Capture the cell that displays the provided text and extract its [x, y] central coordinate. 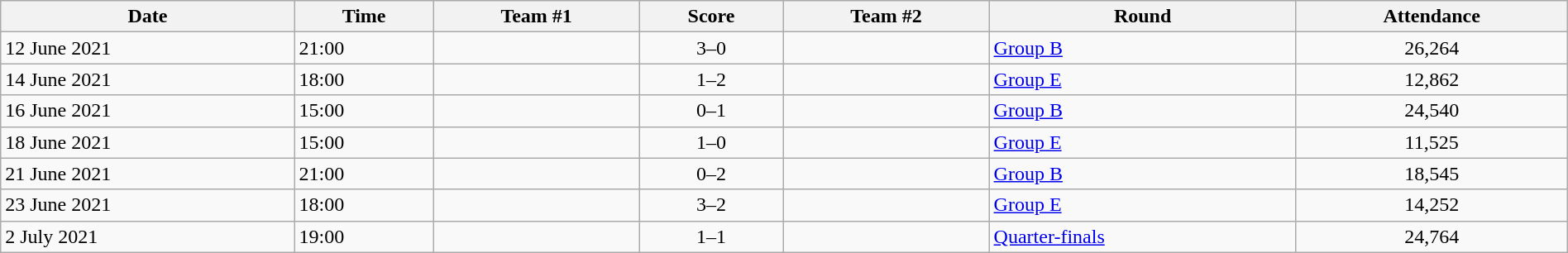
14,252 [1432, 205]
24,540 [1432, 111]
18 June 2021 [147, 142]
2 July 2021 [147, 236]
Round [1143, 17]
Score [711, 17]
Team #1 [536, 17]
24,764 [1432, 236]
Date [147, 17]
14 June 2021 [147, 79]
Time [364, 17]
1–1 [711, 236]
11,525 [1432, 142]
0–2 [711, 174]
26,264 [1432, 48]
18,545 [1432, 174]
12,862 [1432, 79]
3–2 [711, 205]
3–0 [711, 48]
0–1 [711, 111]
16 June 2021 [147, 111]
19:00 [364, 236]
Attendance [1432, 17]
1–2 [711, 79]
21 June 2021 [147, 174]
23 June 2021 [147, 205]
12 June 2021 [147, 48]
1–0 [711, 142]
Team #2 [887, 17]
Quarter-finals [1143, 236]
